Determine the [X, Y] coordinate at the center of the cell enclosing the given text.  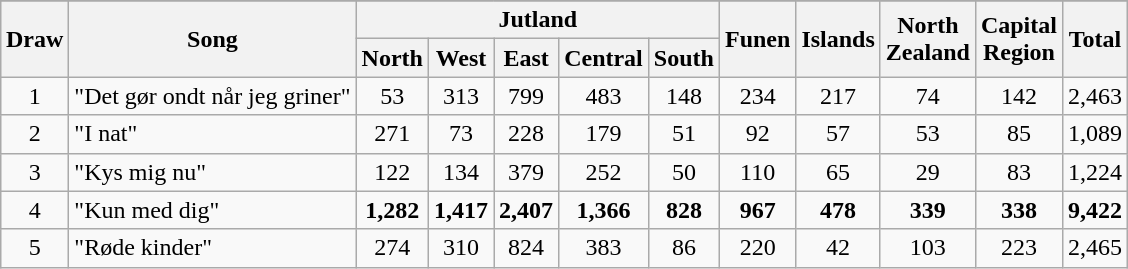
2,463 [1094, 96]
110 [757, 172]
148 [684, 96]
220 [757, 248]
338 [1018, 210]
Song [212, 39]
383 [604, 248]
Islands [838, 39]
Central [604, 58]
310 [460, 248]
CapitalRegion [1018, 39]
East [526, 58]
1 [34, 96]
824 [526, 248]
1,417 [460, 210]
234 [757, 96]
3 [34, 172]
271 [392, 134]
74 [928, 96]
51 [684, 134]
2,407 [526, 210]
142 [1018, 96]
73 [460, 134]
Draw [34, 39]
South [684, 58]
57 [838, 134]
313 [460, 96]
Funen [757, 39]
"I nat" [212, 134]
274 [392, 248]
"Kun med dig" [212, 210]
828 [684, 210]
50 [684, 172]
478 [838, 210]
83 [1018, 172]
29 [928, 172]
1,089 [1094, 134]
1,224 [1094, 172]
2 [34, 134]
North [392, 58]
42 [838, 248]
134 [460, 172]
122 [392, 172]
"Røde kinder" [212, 248]
9,422 [1094, 210]
2,465 [1094, 248]
Total [1094, 39]
85 [1018, 134]
4 [34, 210]
483 [604, 96]
5 [34, 248]
NorthZealand [928, 39]
223 [1018, 248]
West [460, 58]
"Kys mig nu" [212, 172]
1,282 [392, 210]
"Det gør ondt når jeg griner" [212, 96]
339 [928, 210]
252 [604, 172]
Jutland [538, 20]
967 [757, 210]
65 [838, 172]
179 [604, 134]
103 [928, 248]
228 [526, 134]
86 [684, 248]
799 [526, 96]
217 [838, 96]
1,366 [604, 210]
379 [526, 172]
92 [757, 134]
